Return [X, Y] of the center of cell containing provided text 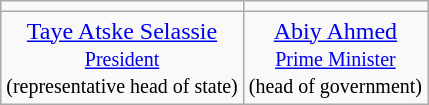
Abiy AhmedPrime Minister(head of government) [335, 58]
Taye Atske SelassiePresident(representative head of state) [122, 58]
